Determine the [x, y] coordinate at the center of the cell enclosing the given text.  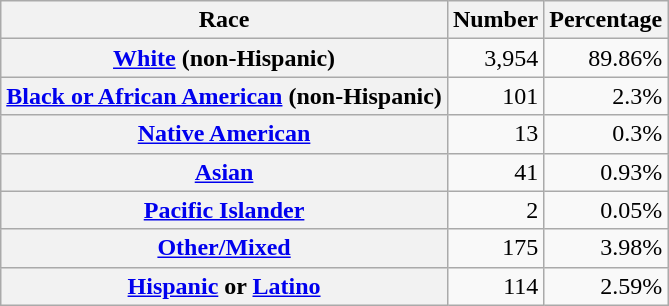
Percentage [606, 20]
175 [495, 248]
Native American [224, 134]
13 [495, 134]
0.05% [606, 210]
89.86% [606, 58]
Number [495, 20]
White (non-Hispanic) [224, 58]
0.3% [606, 134]
0.93% [606, 172]
2.3% [606, 96]
3,954 [495, 58]
Asian [224, 172]
Pacific Islander [224, 210]
Hispanic or Latino [224, 286]
2 [495, 210]
Other/Mixed [224, 248]
114 [495, 286]
Black or African American (non-Hispanic) [224, 96]
2.59% [606, 286]
41 [495, 172]
101 [495, 96]
3.98% [606, 248]
Race [224, 20]
